Capture the cell that displays the provided text and extract its [x, y] central coordinate. 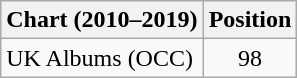
Chart (2010–2019) [102, 20]
98 [250, 58]
UK Albums (OCC) [102, 58]
Position [250, 20]
